Capture the cell that displays the provided text and extract its [X, Y] central coordinate. 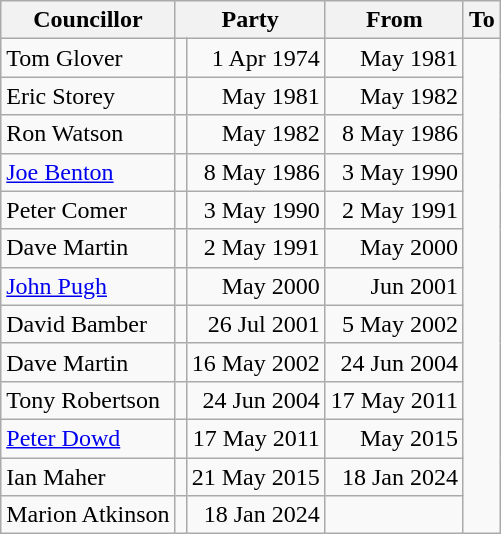
5 May 2002 [394, 324]
Ron Watson [88, 134]
16 May 2002 [256, 362]
Eric Storey [88, 96]
Tom Glover [88, 58]
Jun 2001 [394, 286]
Peter Comer [88, 210]
Marion Atkinson [88, 515]
John Pugh [88, 286]
21 May 2015 [256, 477]
1 Apr 1974 [256, 58]
26 Jul 2001 [256, 324]
Ian Maher [88, 477]
Party [250, 20]
Peter Dowd [88, 438]
To [482, 20]
Joe Benton [88, 172]
From [394, 20]
May 2015 [394, 438]
Councillor [88, 20]
Tony Robertson [88, 400]
David Bamber [88, 324]
